Detect which cell encompasses the target text, then output its [x, y] center coordinate. 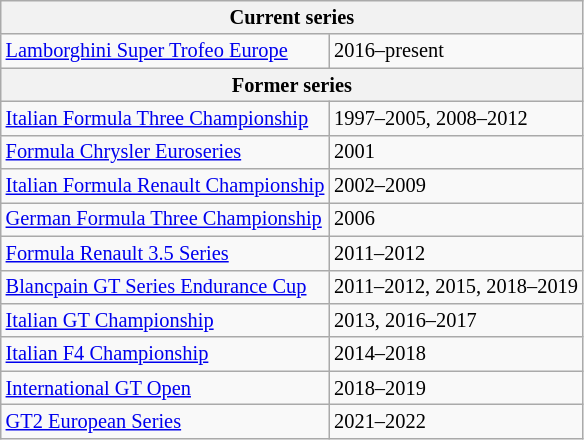
Italian F4 Championship [165, 354]
Lamborghini Super Trofeo Europe [165, 51]
2006 [456, 219]
Formula Renault 3.5 Series [165, 253]
Former series [292, 85]
Current series [292, 17]
2018–2019 [456, 388]
2002–2009 [456, 186]
1997–2005, 2008–2012 [456, 118]
Italian GT Championship [165, 320]
2014–2018 [456, 354]
2013, 2016–2017 [456, 320]
2021–2022 [456, 421]
2011–2012, 2015, 2018–2019 [456, 287]
GT2 European Series [165, 421]
2011–2012 [456, 253]
International GT Open [165, 388]
German Formula Three Championship [165, 219]
Formula Chrysler Euroseries [165, 152]
Italian Formula Three Championship [165, 118]
2016–present [456, 51]
Blancpain GT Series Endurance Cup [165, 287]
2001 [456, 152]
Italian Formula Renault Championship [165, 186]
